Return (x, y) of the center of cell containing provided text 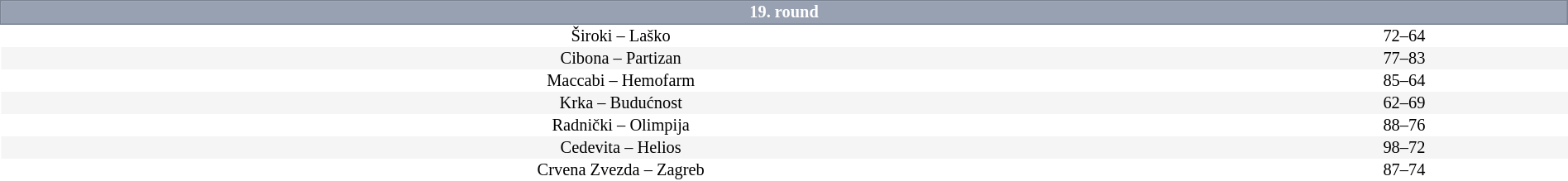
88–76 (1404, 126)
77–83 (1404, 58)
87–74 (1404, 170)
85–64 (1404, 81)
62–69 (1404, 102)
Široki – Laško (621, 36)
19. round (784, 12)
Cedevita – Helios (621, 147)
72–64 (1404, 36)
Cibona – Partizan (621, 58)
Crvena Zvezda – Zagreb (621, 170)
Radnički – Olimpija (621, 126)
98–72 (1404, 147)
Maccabi – Hemofarm (621, 81)
Krka – Budućnost (621, 102)
